Scan for the cell matching the given text and deliver its (X, Y) coordinate at center. 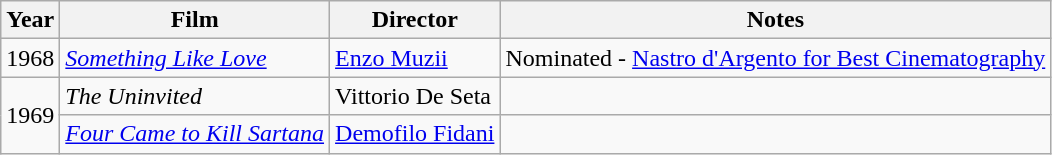
Enzo Muzii (415, 58)
Something Like Love (195, 58)
1969 (30, 115)
1968 (30, 58)
Year (30, 20)
Vittorio De Seta (415, 96)
Demofilo Fidani (415, 134)
Film (195, 20)
Four Came to Kill Sartana (195, 134)
Nominated - Nastro d'Argento for Best Cinematography (776, 58)
Director (415, 20)
The Uninvited (195, 96)
Notes (776, 20)
